Scan for the cell matching the given text and deliver its [x, y] coordinate at center. 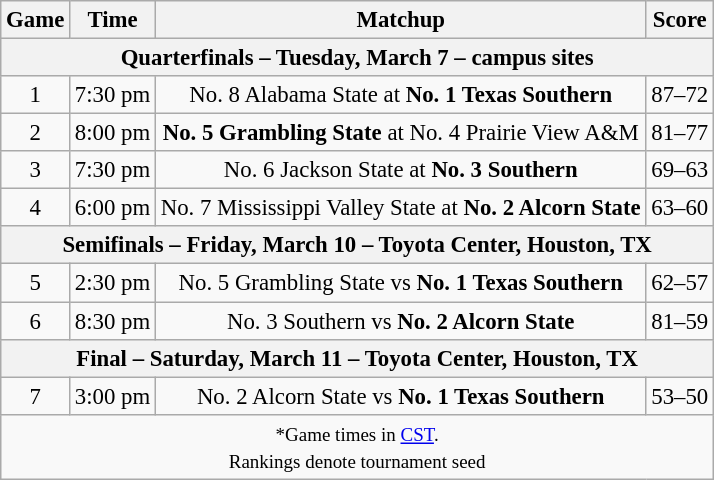
2:30 pm [113, 283]
8:30 pm [113, 321]
*Game times in CST.Rankings denote tournament seed [358, 446]
Semifinals – Friday, March 10 – Toyota Center, Houston, TX [358, 245]
4 [36, 208]
87–72 [680, 95]
No. 8 Alabama State at No. 1 Texas Southern [400, 95]
No. 7 Mississippi Valley State at No. 2 Alcorn State [400, 208]
Matchup [400, 20]
Game [36, 20]
7 [36, 396]
5 [36, 283]
8:00 pm [113, 133]
6 [36, 321]
Time [113, 20]
Quarterfinals – Tuesday, March 7 – campus sites [358, 58]
6:00 pm [113, 208]
3 [36, 170]
81–77 [680, 133]
No. 5 Grambling State at No. 4 Prairie View A&M [400, 133]
69–63 [680, 170]
2 [36, 133]
Score [680, 20]
Final – Saturday, March 11 – Toyota Center, Houston, TX [358, 358]
No. 5 Grambling State vs No. 1 Texas Southern [400, 283]
No. 3 Southern vs No. 2 Alcorn State [400, 321]
1 [36, 95]
62–57 [680, 283]
63–60 [680, 208]
No. 2 Alcorn State vs No. 1 Texas Southern [400, 396]
No. 6 Jackson State at No. 3 Southern [400, 170]
53–50 [680, 396]
81–59 [680, 321]
3:00 pm [113, 396]
